Capture the cell that displays the provided text and extract its (x, y) central coordinate. 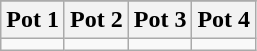
Pot 2 (96, 20)
Pot 4 (224, 20)
Pot 3 (160, 20)
Pot 1 (33, 20)
